Search for the cell housing the specified text and yield its [x, y] center coordinate. 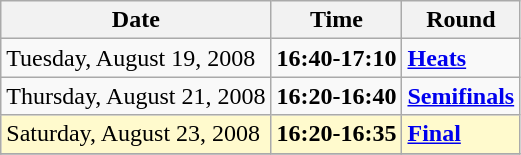
Thursday, August 21, 2008 [136, 96]
Date [136, 20]
Saturday, August 23, 2008 [136, 134]
Tuesday, August 19, 2008 [136, 58]
16:20-16:35 [336, 134]
16:40-17:10 [336, 58]
16:20-16:40 [336, 96]
Time [336, 20]
Semifinals [461, 96]
Heats [461, 58]
Round [461, 20]
Final [461, 134]
